Determine the [X, Y] coordinate at the center of the cell enclosing the given text.  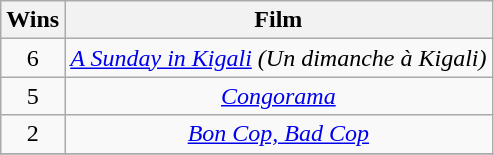
2 [33, 134]
A Sunday in Kigali (Un dimanche à Kigali) [278, 58]
6 [33, 58]
Congorama [278, 96]
Bon Cop, Bad Cop [278, 134]
Film [278, 20]
5 [33, 96]
Wins [33, 20]
